Search for the cell housing the specified text and yield its (X, Y) center coordinate. 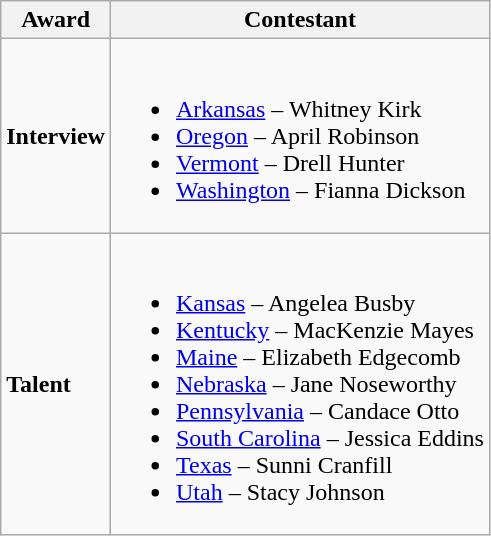
Award (56, 20)
Contestant (300, 20)
Arkansas – Whitney Kirk Oregon – April Robinson Vermont – Drell Hunter Washington – Fianna Dickson (300, 136)
Talent (56, 384)
Interview (56, 136)
